Return the (X, Y) coordinate for the center point of the cell that contains the specified text.  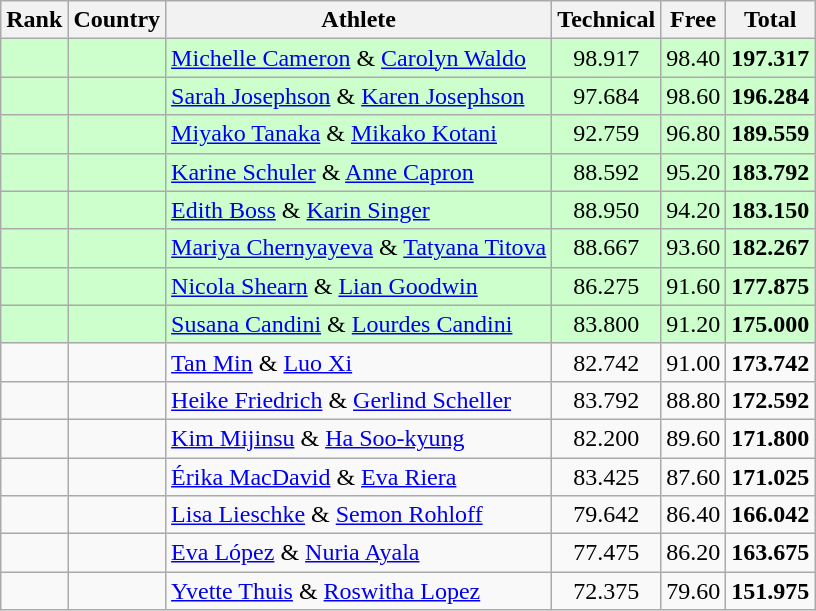
Athlete (359, 20)
182.267 (770, 248)
83.800 (606, 324)
Rank (34, 20)
87.60 (694, 477)
88.592 (606, 172)
88.80 (694, 400)
Sarah Josephson & Karen Josephson (359, 96)
Susana Candini & Lourdes Candini (359, 324)
91.00 (694, 362)
173.742 (770, 362)
98.60 (694, 96)
Heike Friedrich & Gerlind Scheller (359, 400)
Free (694, 20)
Kim Mijinsu & Ha Soo-kyung (359, 438)
171.025 (770, 477)
79.642 (606, 515)
91.60 (694, 286)
Michelle Cameron & Carolyn Waldo (359, 58)
86.20 (694, 553)
86.275 (606, 286)
Eva López & Nuria Ayala (359, 553)
Lisa Lieschke & Semon Rohloff (359, 515)
83.792 (606, 400)
79.60 (694, 591)
151.975 (770, 591)
Country (117, 20)
Miyako Tanaka & Mikako Kotani (359, 134)
83.425 (606, 477)
91.20 (694, 324)
95.20 (694, 172)
Edith Boss & Karin Singer (359, 210)
97.684 (606, 96)
88.950 (606, 210)
98.40 (694, 58)
98.917 (606, 58)
172.592 (770, 400)
72.375 (606, 591)
Technical (606, 20)
82.742 (606, 362)
Karine Schuler & Anne Capron (359, 172)
177.875 (770, 286)
Total (770, 20)
171.800 (770, 438)
189.559 (770, 134)
Yvette Thuis & Roswitha Lopez (359, 591)
Mariya Chernyayeva & Tatyana Titova (359, 248)
77.475 (606, 553)
89.60 (694, 438)
94.20 (694, 210)
183.150 (770, 210)
183.792 (770, 172)
Tan Min & Luo Xi (359, 362)
92.759 (606, 134)
166.042 (770, 515)
93.60 (694, 248)
82.200 (606, 438)
197.317 (770, 58)
96.80 (694, 134)
88.667 (606, 248)
86.40 (694, 515)
163.675 (770, 553)
Érika MacDavid & Eva Riera (359, 477)
Nicola Shearn & Lian Goodwin (359, 286)
196.284 (770, 96)
175.000 (770, 324)
